Provide the (x, y) coordinate of the cell's center where the given text is located.  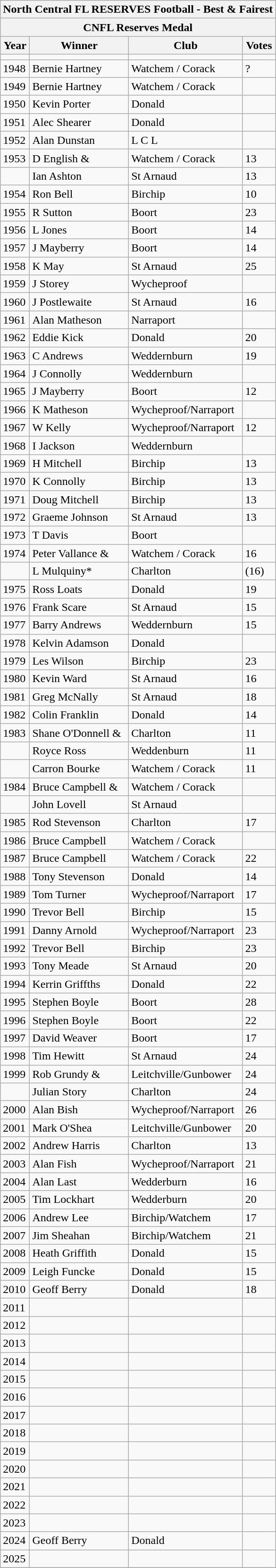
1985 (15, 823)
2006 (15, 1218)
1967 (15, 427)
Peter Vallance & (79, 553)
Graeme Johnson (79, 517)
2025 (15, 1559)
Andrew Harris (79, 1146)
1956 (15, 230)
L Jones (79, 230)
Heath Griffith (79, 1253)
2021 (15, 1487)
1976 (15, 607)
1980 (15, 679)
Tim Hewitt (79, 1056)
1977 (15, 625)
David Weaver (79, 1038)
1992 (15, 948)
2010 (15, 1289)
Kelvin Adamson (79, 643)
2015 (15, 1379)
Frank Scare (79, 607)
2004 (15, 1182)
Rob Grundy & (79, 1074)
Kerrin Griffths (79, 984)
Narraport (186, 320)
Greg McNally (79, 697)
Barry Andrews (79, 625)
Jim Sheahan (79, 1235)
Danny Arnold (79, 930)
2002 (15, 1146)
K Matheson (79, 409)
2014 (15, 1361)
K May (79, 266)
26 (259, 1110)
Kevin Ward (79, 679)
1960 (15, 302)
1955 (15, 212)
W Kelly (79, 427)
1997 (15, 1038)
1978 (15, 643)
2008 (15, 1253)
1981 (15, 697)
10 (259, 194)
T Davis (79, 535)
Votes (259, 45)
2007 (15, 1235)
1958 (15, 266)
1986 (15, 841)
2001 (15, 1128)
J Connolly (79, 374)
25 (259, 266)
Les Wilson (79, 661)
1961 (15, 320)
2016 (15, 1397)
1987 (15, 859)
2009 (15, 1271)
2019 (15, 1451)
Royce Ross (79, 751)
1983 (15, 733)
Alan Matheson (79, 320)
1968 (15, 445)
Alec Shearer (79, 122)
1979 (15, 661)
Shane O'Donnell & (79, 733)
2005 (15, 1200)
Ian Ashton (79, 176)
2018 (15, 1433)
1993 (15, 966)
L Mulquiny* (79, 571)
2012 (15, 1325)
Alan Bish (79, 1110)
1948 (15, 68)
1964 (15, 374)
Wycheproof (186, 284)
K Connolly (79, 481)
Kevin Porter (79, 104)
R Sutton (79, 212)
2024 (15, 1541)
Club (186, 45)
North Central FL RESERVES Football - Best & Fairest (138, 9)
Ron Bell (79, 194)
1951 (15, 122)
Winner (79, 45)
1971 (15, 500)
1984 (15, 786)
Year (15, 45)
L C L (186, 140)
Carron Bourke (79, 768)
1962 (15, 338)
Tony Meade (79, 966)
J Postlewaite (79, 302)
1957 (15, 248)
1973 (15, 535)
2003 (15, 1164)
1995 (15, 1002)
1952 (15, 140)
Ross Loats (79, 589)
Bruce Campbell & (79, 786)
1965 (15, 392)
CNFL Reserves Medal (138, 27)
1988 (15, 876)
1970 (15, 481)
1996 (15, 1020)
1982 (15, 715)
Alan Fish (79, 1164)
D English & (79, 158)
I Jackson (79, 445)
1974 (15, 553)
2022 (15, 1505)
Andrew Lee (79, 1218)
1998 (15, 1056)
1969 (15, 463)
Eddie Kick (79, 338)
1989 (15, 894)
1966 (15, 409)
Mark O'Shea (79, 1128)
1991 (15, 930)
H Mitchell (79, 463)
2017 (15, 1415)
John Lovell (79, 805)
Tim Lockhart (79, 1200)
1999 (15, 1074)
Alan Last (79, 1182)
C Andrews (79, 356)
Doug Mitchell (79, 500)
Rod Stevenson (79, 823)
Weddenburn (186, 751)
Tony Stevenson (79, 876)
Tom Turner (79, 894)
1975 (15, 589)
1972 (15, 517)
Leigh Funcke (79, 1271)
1954 (15, 194)
1949 (15, 86)
1953 (15, 158)
(16) (259, 571)
Colin Franklin (79, 715)
2011 (15, 1307)
1994 (15, 984)
2023 (15, 1523)
? (259, 68)
Julian Story (79, 1092)
2020 (15, 1469)
2013 (15, 1343)
1959 (15, 284)
1963 (15, 356)
J Storey (79, 284)
1990 (15, 912)
2000 (15, 1110)
28 (259, 1002)
1950 (15, 104)
Alan Dunstan (79, 140)
